Output the [X, Y] coordinate of the center of the cell containing the given text.  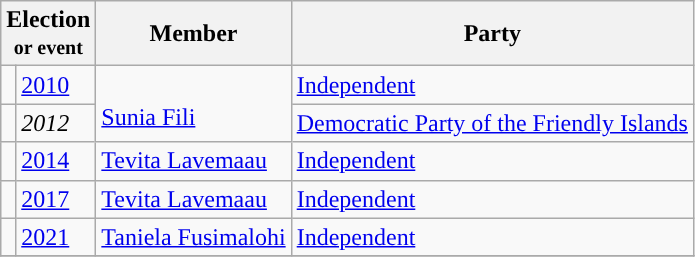
Sunia Fili [194, 104]
Member [194, 34]
2017 [56, 199]
Taniela Fusimalohi [194, 237]
Election or event [48, 34]
2012 [56, 123]
Democratic Party of the Friendly Islands [492, 123]
2014 [56, 161]
2021 [56, 237]
2010 [56, 85]
Party [492, 34]
